Find where the given text appears and provide that cell's center as (X, Y) coordinate. 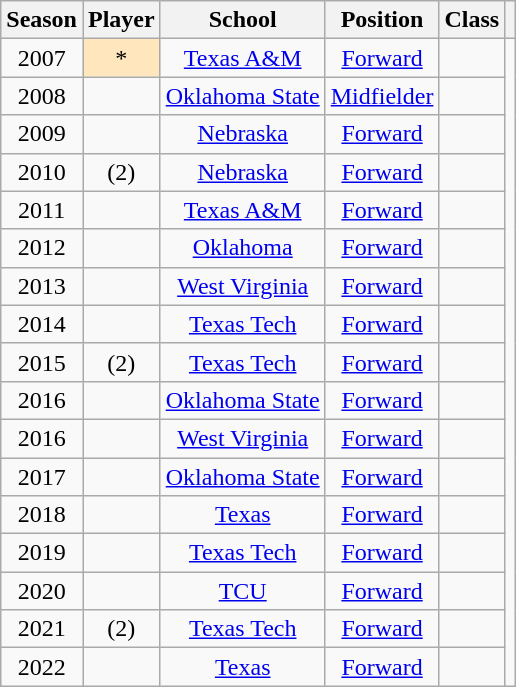
2012 (42, 248)
Position (382, 20)
2007 (42, 58)
2013 (42, 286)
2018 (42, 515)
2017 (42, 477)
2019 (42, 553)
2009 (42, 134)
2014 (42, 324)
Class (472, 20)
* (121, 58)
2010 (42, 172)
2011 (42, 210)
TCU (242, 591)
Oklahoma (242, 248)
School (242, 20)
2020 (42, 591)
Midfielder (382, 96)
2021 (42, 629)
2015 (42, 362)
Player (121, 20)
2008 (42, 96)
2022 (42, 667)
Season (42, 20)
